Provide the [X, Y] coordinate of the cell's center where the given text is located.  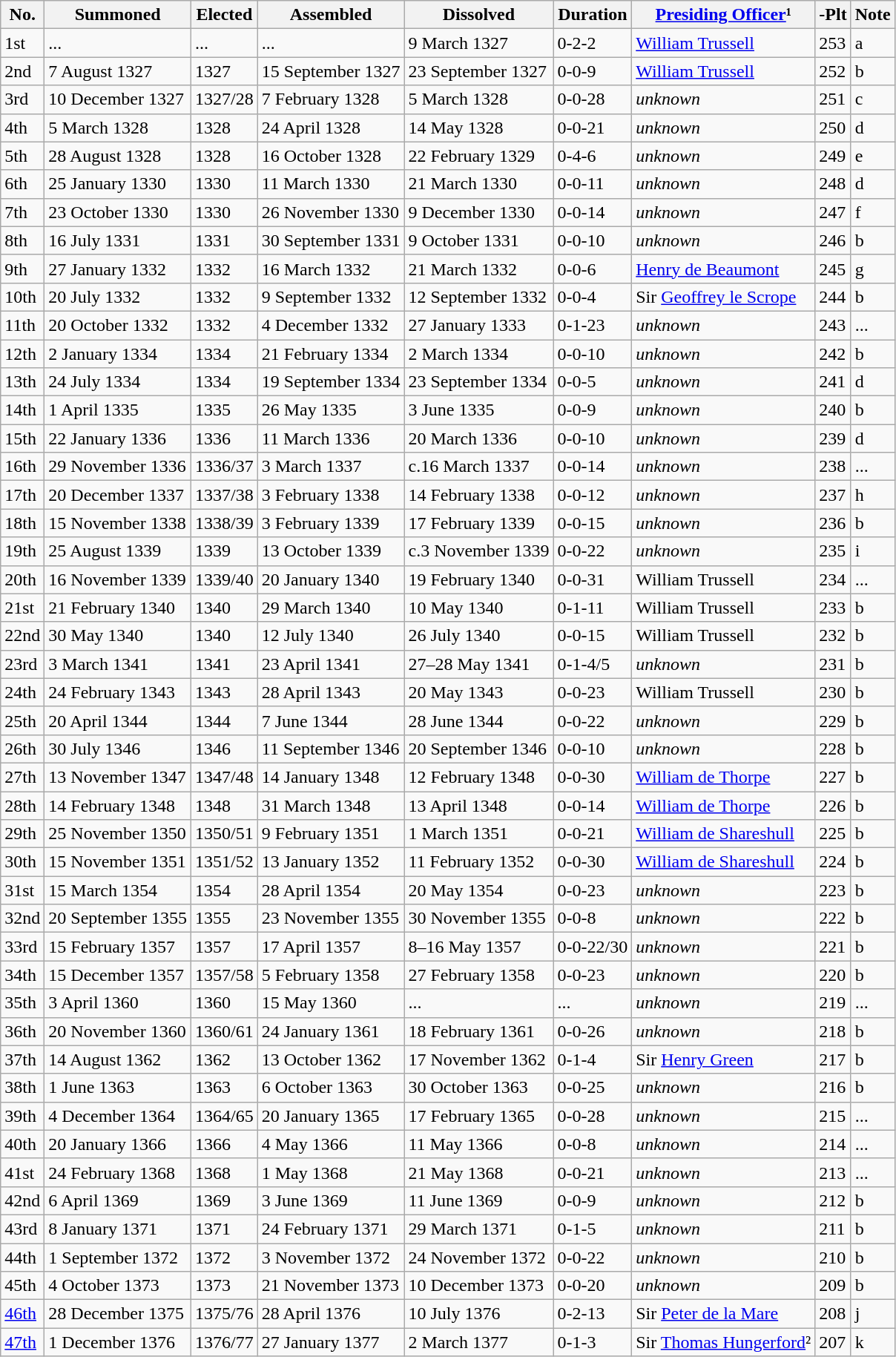
0-1-3 [593, 1342]
7th [22, 212]
j [872, 1314]
0-0-26 [593, 1031]
27 February 1358 [479, 975]
Sir Peter de la Mare [724, 1314]
Summoned [118, 15]
1327 [225, 71]
208 [833, 1314]
3 November 1372 [331, 1258]
17 February 1365 [479, 1116]
218 [833, 1031]
7 June 1344 [331, 720]
1360/61 [225, 1031]
17th [22, 495]
22 January 1336 [118, 438]
1336/37 [225, 467]
3 February 1339 [331, 523]
7 February 1328 [331, 99]
9th [22, 269]
0-0-25 [593, 1088]
16 March 1332 [331, 269]
1 December 1376 [118, 1342]
f [872, 212]
1327/28 [225, 99]
4 May 1366 [331, 1144]
17 November 1362 [479, 1059]
4 December 1332 [331, 325]
47th [22, 1342]
8th [22, 240]
9 October 1331 [479, 240]
2nd [22, 71]
25 November 1350 [118, 834]
227 [833, 777]
248 [833, 184]
37th [22, 1059]
20 January 1366 [118, 1144]
30 September 1331 [331, 240]
3rd [22, 99]
24 April 1328 [331, 128]
244 [833, 297]
28 April 1343 [331, 692]
0-0-31 [593, 579]
11 September 1346 [331, 749]
0-2-2 [593, 43]
19 September 1334 [331, 382]
g [872, 269]
1371 [225, 1229]
1369 [225, 1200]
29 March 1340 [331, 608]
19th [22, 551]
3 February 1338 [331, 495]
21st [22, 608]
35th [22, 1003]
15 November 1338 [118, 523]
23 September 1327 [479, 71]
c [872, 99]
1 May 1368 [331, 1172]
14 February 1348 [118, 805]
9 September 1332 [331, 297]
12th [22, 354]
20 May 1354 [479, 890]
c.16 March 1337 [479, 467]
228 [833, 749]
39th [22, 1116]
15 December 1357 [118, 975]
10 December 1373 [479, 1286]
217 [833, 1059]
3 June 1335 [479, 410]
1339/40 [225, 579]
0-0-11 [593, 184]
234 [833, 579]
242 [833, 354]
1351/52 [225, 862]
237 [833, 495]
9 December 1330 [479, 212]
46th [22, 1314]
9 March 1327 [479, 43]
0-0-22/30 [593, 947]
4 December 1364 [118, 1116]
11 March 1336 [331, 438]
1372 [225, 1258]
240 [833, 410]
20 March 1336 [479, 438]
i [872, 551]
32nd [22, 919]
25 January 1330 [118, 184]
229 [833, 720]
12 February 1348 [479, 777]
2 March 1377 [479, 1342]
15 February 1357 [118, 947]
27 January 1377 [331, 1342]
209 [833, 1286]
1339 [225, 551]
c.3 November 1339 [479, 551]
1376/77 [225, 1342]
34th [22, 975]
14 February 1338 [479, 495]
0-1-11 [593, 608]
28th [22, 805]
225 [833, 834]
40th [22, 1144]
10 July 1376 [479, 1314]
Sir Thomas Hungerford² [724, 1342]
Elected [225, 15]
13 October 1362 [331, 1059]
14th [22, 410]
0-1-4 [593, 1059]
251 [833, 99]
226 [833, 805]
22 February 1329 [479, 156]
16 November 1339 [118, 579]
4 October 1373 [118, 1286]
20 November 1360 [118, 1031]
1347/48 [225, 777]
15 September 1327 [331, 71]
1364/65 [225, 1116]
Presiding Officer¹ [724, 15]
11 February 1352 [479, 862]
1375/76 [225, 1314]
14 August 1362 [118, 1059]
15 November 1351 [118, 862]
211 [833, 1229]
1363 [225, 1088]
33rd [22, 947]
0-0-12 [593, 495]
1360 [225, 1003]
3 April 1360 [118, 1003]
20 May 1343 [479, 692]
25 August 1339 [118, 551]
28 April 1376 [331, 1314]
14 January 1348 [331, 777]
214 [833, 1144]
43rd [22, 1229]
11 May 1366 [479, 1144]
243 [833, 325]
1341 [225, 664]
1331 [225, 240]
21 November 1373 [331, 1286]
1373 [225, 1286]
1st [22, 43]
29 November 1336 [118, 467]
7 August 1327 [118, 71]
k [872, 1342]
23 September 1334 [479, 382]
13 January 1352 [331, 862]
1368 [225, 1172]
0-2-13 [593, 1314]
0-0-20 [593, 1286]
236 [833, 523]
19 February 1340 [479, 579]
13th [22, 382]
1357 [225, 947]
1 September 1372 [118, 1258]
20 September 1355 [118, 919]
224 [833, 862]
28 December 1375 [118, 1314]
6 April 1369 [118, 1200]
11 March 1330 [331, 184]
42nd [22, 1200]
14 May 1328 [479, 128]
252 [833, 71]
8–16 May 1357 [479, 947]
2 January 1334 [118, 354]
Assembled [331, 15]
250 [833, 128]
29 March 1371 [479, 1229]
253 [833, 43]
15 May 1360 [331, 1003]
239 [833, 438]
23 November 1355 [331, 919]
0-0-4 [593, 297]
12 September 1332 [479, 297]
1362 [225, 1059]
6 October 1363 [331, 1088]
246 [833, 240]
17 February 1339 [479, 523]
30th [22, 862]
18th [22, 523]
30 May 1340 [118, 636]
3 March 1337 [331, 467]
12 July 1340 [331, 636]
23 April 1341 [331, 664]
24 January 1361 [331, 1031]
26 July 1340 [479, 636]
20 October 1332 [118, 325]
h [872, 495]
a [872, 43]
1 April 1335 [118, 410]
23 October 1330 [118, 212]
20 September 1346 [479, 749]
230 [833, 692]
241 [833, 382]
41st [22, 1172]
24 November 1372 [479, 1258]
21 February 1340 [118, 608]
23rd [22, 664]
22nd [22, 636]
233 [833, 608]
1355 [225, 919]
213 [833, 1172]
220 [833, 975]
44th [22, 1258]
21 March 1332 [479, 269]
223 [833, 890]
9 February 1351 [331, 834]
8 January 1371 [118, 1229]
13 October 1339 [331, 551]
1 June 1363 [118, 1088]
0-4-6 [593, 156]
29th [22, 834]
219 [833, 1003]
3 March 1341 [118, 664]
1354 [225, 890]
27 January 1332 [118, 269]
238 [833, 467]
17 April 1357 [331, 947]
232 [833, 636]
30 November 1355 [479, 919]
231 [833, 664]
1335 [225, 410]
27 January 1333 [479, 325]
222 [833, 919]
0-0-5 [593, 382]
5 February 1358 [331, 975]
3 June 1369 [331, 1200]
1344 [225, 720]
6th [22, 184]
20 January 1340 [331, 579]
30 July 1346 [118, 749]
11th [22, 325]
4th [22, 128]
216 [833, 1088]
26th [22, 749]
16 July 1331 [118, 240]
28 June 1344 [479, 720]
16 October 1328 [331, 156]
11 June 1369 [479, 1200]
0-1-5 [593, 1229]
27th [22, 777]
1343 [225, 692]
Sir Henry Green [724, 1059]
15 March 1354 [118, 890]
207 [833, 1342]
13 November 1347 [118, 777]
221 [833, 947]
20 December 1337 [118, 495]
215 [833, 1116]
13 April 1348 [479, 805]
1357/58 [225, 975]
31 March 1348 [331, 805]
1350/51 [225, 834]
1338/39 [225, 523]
28 August 1328 [118, 156]
247 [833, 212]
No. [22, 15]
245 [833, 269]
20 April 1344 [118, 720]
38th [22, 1088]
10 May 1340 [479, 608]
1346 [225, 749]
1 March 1351 [479, 834]
-Plt [833, 15]
24 February 1368 [118, 1172]
0-1-4/5 [593, 664]
21 March 1330 [479, 184]
10th [22, 297]
21 May 1368 [479, 1172]
26 May 1335 [331, 410]
16th [22, 467]
Henry de Beaumont [724, 269]
26 November 1330 [331, 212]
5th [22, 156]
18 February 1361 [479, 1031]
Duration [593, 15]
Note [872, 15]
24 February 1371 [331, 1229]
15th [22, 438]
25th [22, 720]
210 [833, 1258]
1366 [225, 1144]
31st [22, 890]
21 February 1334 [331, 354]
1337/38 [225, 495]
20 July 1332 [118, 297]
2 March 1334 [479, 354]
27–28 May 1341 [479, 664]
28 April 1354 [331, 890]
235 [833, 551]
Dissolved [479, 15]
36th [22, 1031]
212 [833, 1200]
20 January 1365 [331, 1116]
20th [22, 579]
Sir Geoffrey le Scrope [724, 297]
45th [22, 1286]
249 [833, 156]
1336 [225, 438]
10 December 1327 [118, 99]
e [872, 156]
0-1-23 [593, 325]
24 July 1334 [118, 382]
24th [22, 692]
24 February 1343 [118, 692]
30 October 1363 [479, 1088]
0-0-6 [593, 269]
1348 [225, 805]
